Capture the cell that displays the provided text and extract its (X, Y) central coordinate. 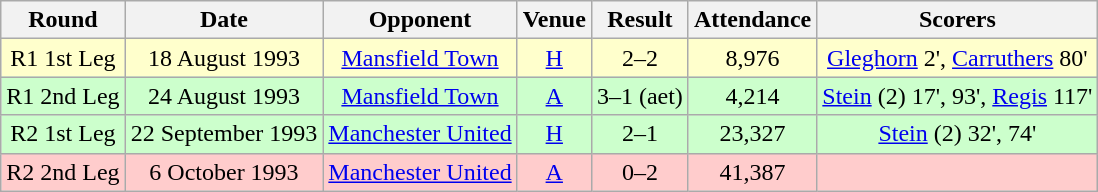
24 August 1993 (224, 96)
R1 1st Leg (63, 58)
Opponent (420, 20)
41,387 (752, 172)
Gleghorn 2', Carruthers 80' (958, 58)
3–1 (aet) (640, 96)
6 October 1993 (224, 172)
23,327 (752, 134)
Result (640, 20)
22 September 1993 (224, 134)
18 August 1993 (224, 58)
Stein (2) 17', 93', Regis 117' (958, 96)
Round (63, 20)
Date (224, 20)
Scorers (958, 20)
4,214 (752, 96)
R2 1st Leg (63, 134)
Attendance (752, 20)
Venue (554, 20)
R1 2nd Leg (63, 96)
R2 2nd Leg (63, 172)
0–2 (640, 172)
8,976 (752, 58)
Stein (2) 32', 74' (958, 134)
2–1 (640, 134)
2–2 (640, 58)
